For the text-containing cell, return its midpoint in [X, Y] coordinate format. 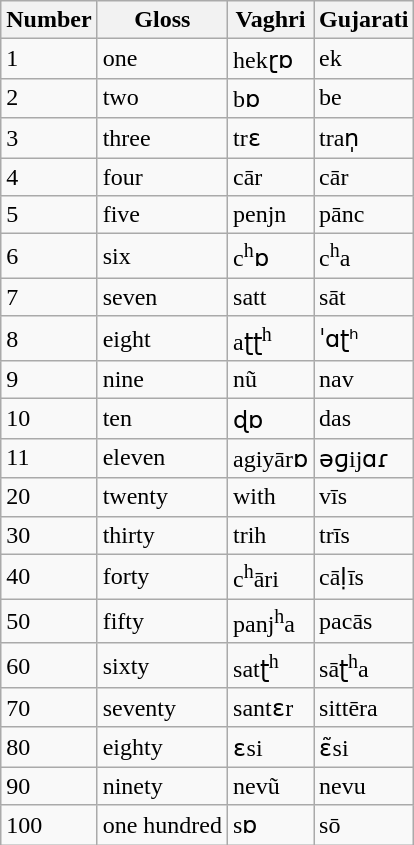
sɒ [271, 825]
hekɽɒ [271, 59]
eighty [162, 747]
2 [49, 98]
Gloss [162, 20]
pacās [364, 622]
sō [364, 825]
50 [49, 622]
20 [49, 497]
bɒ [271, 98]
10 [49, 419]
panjha [271, 622]
7 [49, 297]
nevũ [271, 786]
fifty [162, 622]
nav [364, 380]
3 [49, 138]
trɛ [271, 138]
chɒ [271, 256]
sixty [162, 666]
two [162, 98]
40 [49, 576]
thirty [162, 535]
satt [271, 297]
eight [162, 338]
nũ [271, 380]
chāri [271, 576]
four [162, 177]
trīs [364, 535]
twenty [162, 497]
tran̩ [364, 138]
santɛr [271, 708]
sittēra [364, 708]
nevu [364, 786]
aʈʈh [271, 338]
ninety [162, 786]
eleven [162, 458]
forty [162, 576]
one [162, 59]
six [162, 256]
5 [49, 215]
agiyārɒ [271, 458]
4 [49, 177]
9 [49, 380]
seventy [162, 708]
Number [49, 20]
1 [49, 59]
ten [162, 419]
with [271, 497]
trih [271, 535]
sāt [364, 297]
90 [49, 786]
three [162, 138]
five [162, 215]
ek [364, 59]
cha [364, 256]
ɖɒ [271, 419]
6 [49, 256]
100 [49, 825]
70 [49, 708]
30 [49, 535]
seven [162, 297]
80 [49, 747]
cāḷīs [364, 576]
ɛsi [271, 747]
8 [49, 338]
vīs [364, 497]
pānc [364, 215]
əɡijɑɾ [364, 458]
60 [49, 666]
ɛ̃si [364, 747]
11 [49, 458]
das [364, 419]
one hundred [162, 825]
Gujarati [364, 20]
Vaghri [271, 20]
be [364, 98]
nine [162, 380]
satʈh [271, 666]
penjn [271, 215]
sāʈha [364, 666]
ˈɑʈʰ [364, 338]
